From the cell containing the given text, extract its center point as (x, y) coordinate. 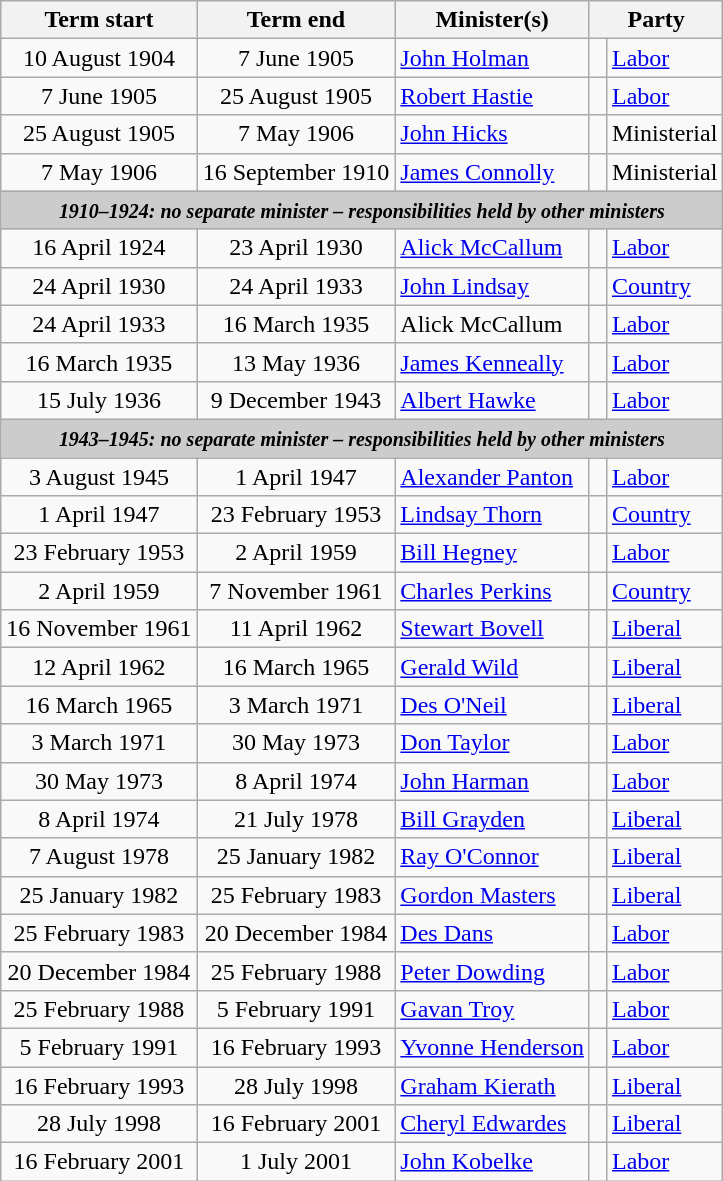
10 August 1904 (99, 58)
Alexander Panton (492, 477)
John Kobelke (492, 1162)
15 July 1936 (99, 400)
Term end (296, 20)
Gerald Wild (492, 667)
Albert Hawke (492, 400)
Peter Dowding (492, 971)
John Holman (492, 58)
1910–1924: no separate minister – responsibilities held by other ministers (362, 210)
7 November 1961 (296, 591)
16 September 1910 (296, 172)
9 December 1943 (296, 400)
John Harman (492, 781)
Charles Perkins (492, 591)
Des O'Neil (492, 705)
1 July 2001 (296, 1162)
21 July 1978 (296, 819)
Term start (99, 20)
23 April 1930 (296, 248)
Yvonne Henderson (492, 1047)
James Connolly (492, 172)
James Kenneally (492, 362)
13 May 1936 (296, 362)
Bill Grayden (492, 819)
11 April 1962 (296, 629)
Bill Hegney (492, 553)
John Lindsay (492, 286)
John Hicks (492, 134)
Gavan Troy (492, 1009)
Robert Hastie (492, 96)
Gordon Masters (492, 895)
1943–1945: no separate minister – responsibilities held by other ministers (362, 438)
Graham Kierath (492, 1085)
24 April 1930 (99, 286)
3 August 1945 (99, 477)
Minister(s) (492, 20)
Party (656, 20)
16 April 1924 (99, 248)
Cheryl Edwardes (492, 1124)
Don Taylor (492, 743)
Stewart Bovell (492, 629)
Lindsay Thorn (492, 515)
7 August 1978 (99, 857)
16 November 1961 (99, 629)
Des Dans (492, 933)
Ray O'Connor (492, 857)
12 April 1962 (99, 667)
